Find where the given text appears and provide that cell's center as [x, y] coordinate. 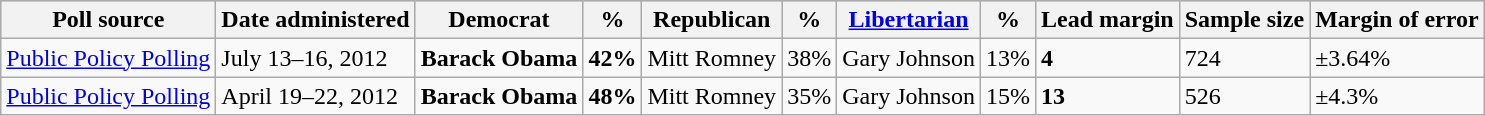
April 19–22, 2012 [316, 96]
Poll source [108, 20]
42% [612, 58]
15% [1008, 96]
13 [1107, 96]
Lead margin [1107, 20]
Sample size [1244, 20]
4 [1107, 58]
Margin of error [1398, 20]
Libertarian [909, 20]
±4.3% [1398, 96]
13% [1008, 58]
38% [810, 58]
±3.64% [1398, 58]
Date administered [316, 20]
July 13–16, 2012 [316, 58]
724 [1244, 58]
Republican [712, 20]
Democrat [499, 20]
526 [1244, 96]
35% [810, 96]
48% [612, 96]
